Provide the (X, Y) coordinate of the cell's center where the given text is located.  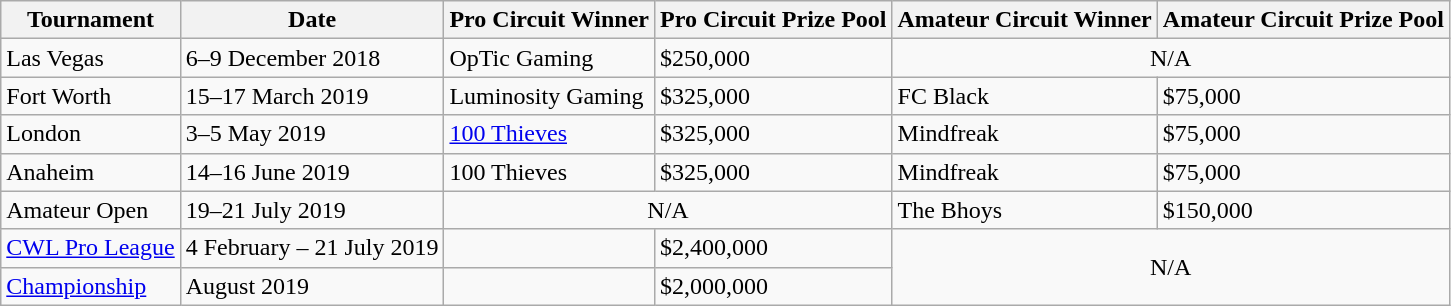
Las Vegas (90, 58)
6–9 December 2018 (312, 58)
Date (312, 20)
Amateur Circuit Prize Pool (1303, 20)
The Bhoys (1024, 210)
Pro Circuit Winner (550, 20)
Amateur Circuit Winner (1024, 20)
$150,000 (1303, 210)
Championship (90, 286)
15–17 March 2019 (312, 96)
Anaheim (90, 172)
$2,000,000 (774, 286)
Amateur Open (90, 210)
3–5 May 2019 (312, 134)
Pro Circuit Prize Pool (774, 20)
August 2019 (312, 286)
$250,000 (774, 58)
London (90, 134)
Luminosity Gaming (550, 96)
19–21 July 2019 (312, 210)
Tournament (90, 20)
FC Black (1024, 96)
$2,400,000 (774, 248)
14–16 June 2019 (312, 172)
Fort Worth (90, 96)
4 February – 21 July 2019 (312, 248)
CWL Pro League (90, 248)
OpTic Gaming (550, 58)
